Detect which cell encompasses the target text, then output its (X, Y) center coordinate. 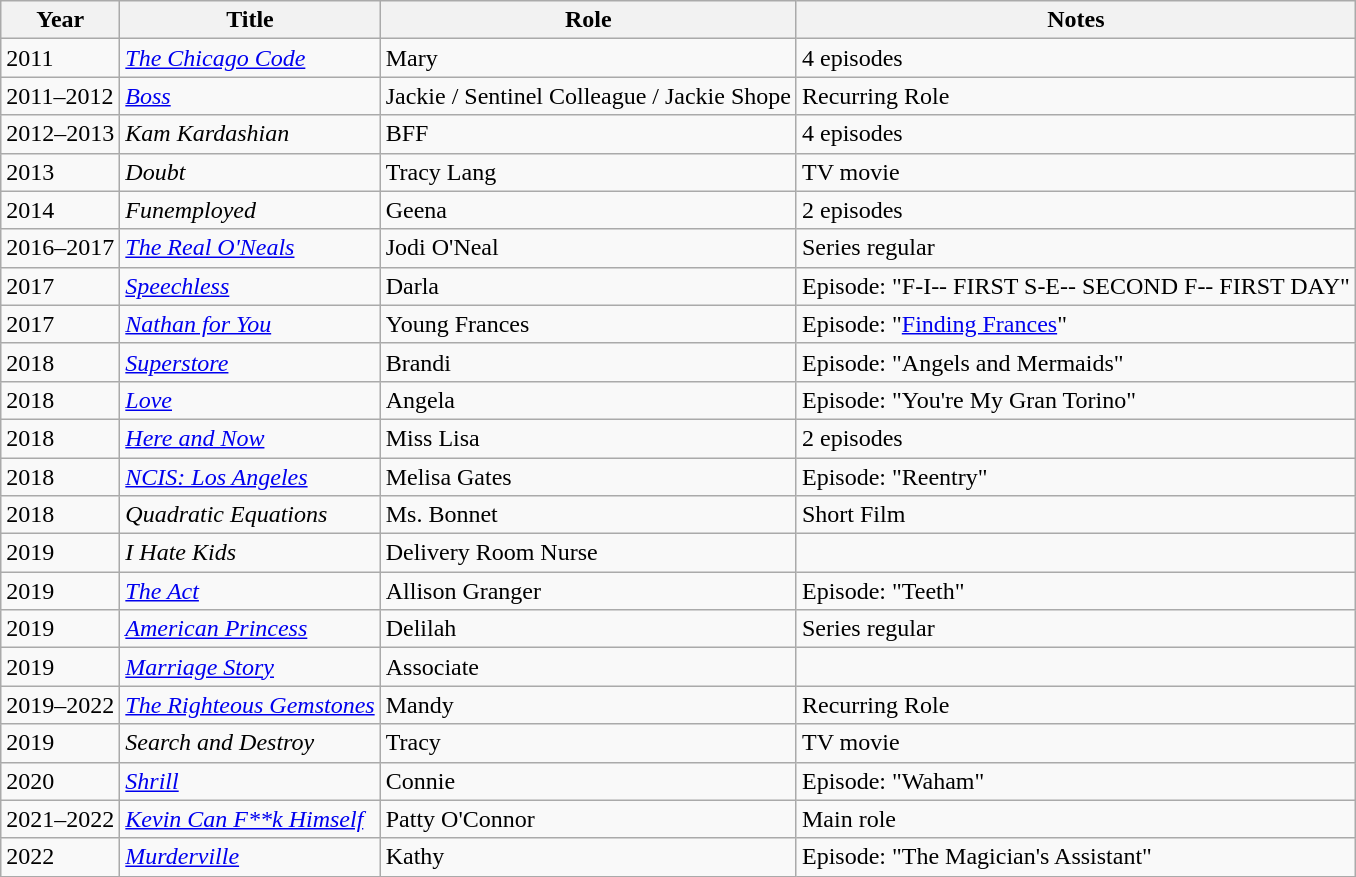
Kevin Can F**k Himself (250, 819)
2014 (60, 210)
Role (588, 20)
The Chicago Code (250, 58)
Delilah (588, 629)
Episode: "Angels and Mermaids" (1076, 362)
Notes (1076, 20)
2011–2012 (60, 96)
Episode: "Reentry" (1076, 477)
2020 (60, 781)
Episode: "You're My Gran Torino" (1076, 400)
Episode: "Finding Frances" (1076, 324)
The Act (250, 591)
2011 (60, 58)
Marriage Story (250, 667)
Allison Granger (588, 591)
Melisa Gates (588, 477)
The Real O'Neals (250, 248)
The Righteous Gemstones (250, 705)
Kam Kardashian (250, 134)
Speechless (250, 286)
Jackie / Sentinel Colleague / Jackie Shope (588, 96)
Associate (588, 667)
Jodi O'Neal (588, 248)
Mandy (588, 705)
Funemployed (250, 210)
Title (250, 20)
2022 (60, 857)
Episode: "Waham" (1076, 781)
BFF (588, 134)
Connie (588, 781)
Young Frances (588, 324)
Boss (250, 96)
Main role (1076, 819)
2012–2013 (60, 134)
Darla (588, 286)
Geena (588, 210)
Tracy Lang (588, 172)
2013 (60, 172)
Brandi (588, 362)
2019–2022 (60, 705)
American Princess (250, 629)
Quadratic Equations (250, 515)
2021–2022 (60, 819)
Here and Now (250, 438)
Patty O'Connor (588, 819)
Episode: "F-I-- FIRST S-E-- SECOND F-- FIRST DAY" (1076, 286)
Miss Lisa (588, 438)
Episode: "The Magician's Assistant" (1076, 857)
NCIS: Los Angeles (250, 477)
I Hate Kids (250, 553)
Delivery Room Nurse (588, 553)
Doubt (250, 172)
Murderville (250, 857)
2016–2017 (60, 248)
Search and Destroy (250, 743)
Ms. Bonnet (588, 515)
Shrill (250, 781)
Episode: "Teeth" (1076, 591)
Love (250, 400)
Year (60, 20)
Nathan for You (250, 324)
Short Film (1076, 515)
Mary (588, 58)
Angela (588, 400)
Superstore (250, 362)
Kathy (588, 857)
Tracy (588, 743)
